Scan for the cell matching the given text and deliver its (X, Y) coordinate at center. 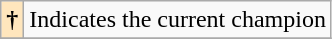
† (12, 20)
Indicates the current champion (178, 20)
